Extract the [x, y] coordinate from the center of the cell holding the provided text.  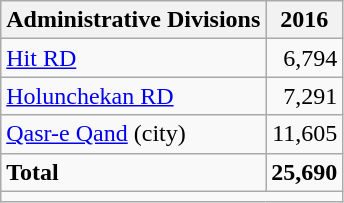
2016 [304, 20]
11,605 [304, 134]
Holunchekan RD [134, 96]
6,794 [304, 58]
7,291 [304, 96]
Qasr-e Qand (city) [134, 134]
Administrative Divisions [134, 20]
Total [134, 172]
25,690 [304, 172]
Hit RD [134, 58]
